Identify which cell holds the provided text, then report its [x, y] central coordinate. 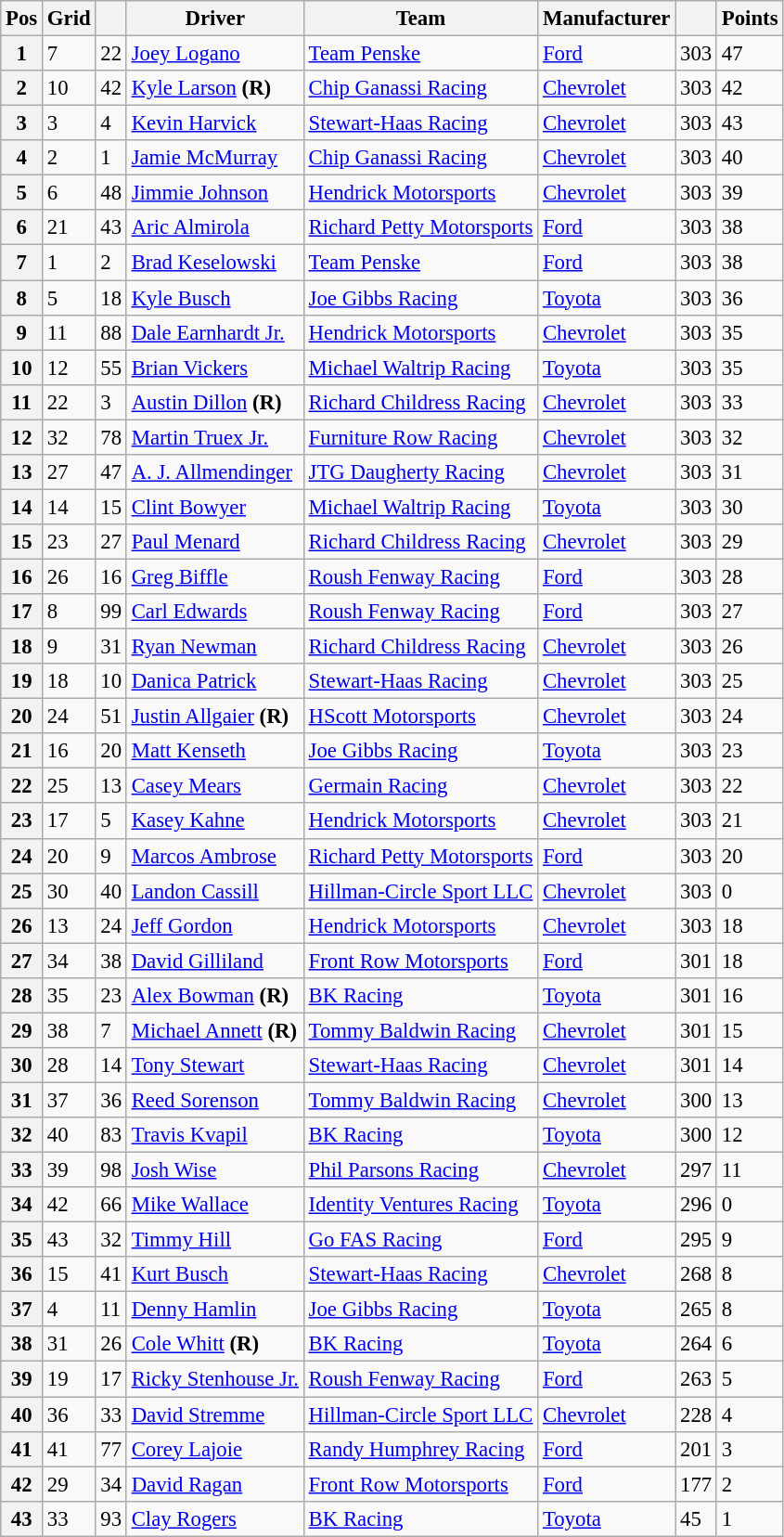
77 [111, 1449]
Joey Logano [215, 54]
55 [111, 368]
HScott Motorsports [420, 717]
Kasey Kahne [215, 821]
Aric Almirola [215, 227]
JTG Daugherty Racing [420, 472]
Driver [215, 19]
Identity Ventures Racing [420, 1205]
Tony Stewart [215, 1066]
265 [696, 1310]
Grid [69, 19]
93 [111, 1518]
Greg Biffle [215, 576]
Ryan Newman [215, 647]
Cole Whitt (R) [215, 1345]
Brad Keselowski [215, 263]
Clint Bowyer [215, 507]
Landon Cassill [215, 891]
264 [696, 1345]
Austin Dillon (R) [215, 402]
Team [420, 19]
Carl Edwards [215, 612]
Jimmie Johnson [215, 193]
Michael Annett (R) [215, 1030]
Alex Bowman (R) [215, 996]
Pos [22, 19]
Manufacturer [607, 19]
Kurt Busch [215, 1274]
296 [696, 1205]
Justin Allgaier (R) [215, 717]
297 [696, 1170]
Paul Menard [215, 542]
88 [111, 332]
Denny Hamlin [215, 1310]
Points [750, 19]
Randy Humphrey Racing [420, 1449]
177 [696, 1484]
Dale Earnhardt Jr. [215, 332]
Germain Racing [420, 786]
David Stremme [215, 1414]
66 [111, 1205]
Jeff Gordon [215, 925]
99 [111, 612]
David Gilliland [215, 961]
Jamie McMurray [215, 158]
Travis Kvapil [215, 1135]
48 [111, 193]
David Ragan [215, 1484]
45 [696, 1518]
Furniture Row Racing [420, 437]
Kevin Harvick [215, 123]
Reed Sorenson [215, 1100]
Ricky Stenhouse Jr. [215, 1379]
263 [696, 1379]
A. J. Allmendinger [215, 472]
51 [111, 717]
Brian Vickers [215, 368]
Mike Wallace [215, 1205]
268 [696, 1274]
Casey Mears [215, 786]
Martin Truex Jr. [215, 437]
228 [696, 1414]
78 [111, 437]
Corey Lajoie [215, 1449]
Kyle Busch [215, 298]
Kyle Larson (R) [215, 88]
201 [696, 1449]
Danica Patrick [215, 681]
83 [111, 1135]
Marcos Ambrose [215, 856]
Timmy Hill [215, 1240]
98 [111, 1170]
Clay Rogers [215, 1518]
295 [696, 1240]
Josh Wise [215, 1170]
Go FAS Racing [420, 1240]
Phil Parsons Racing [420, 1170]
Matt Kenseth [215, 751]
